Determine the [x, y] coordinate at the center of the cell enclosing the given text.  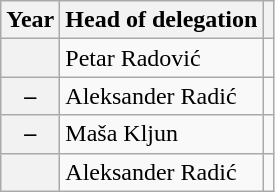
Maša Kljun [162, 134]
Year [30, 20]
Petar Radović [162, 58]
Head of delegation [162, 20]
